Provide the [X, Y] coordinate of the cell's center where the given text is located.  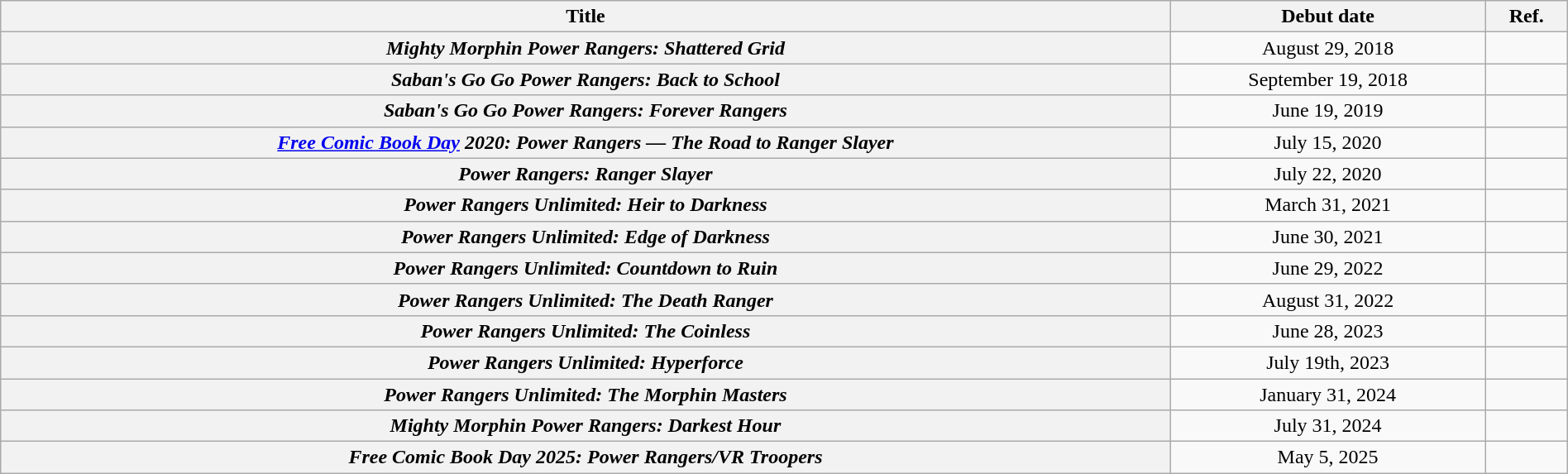
July 15, 2020 [1328, 142]
Mighty Morphin Power Rangers: Shattered Grid [586, 48]
June 30, 2021 [1328, 237]
January 31, 2024 [1328, 395]
June 28, 2023 [1328, 331]
Power Rangers: Ranger Slayer [586, 174]
Ref. [1527, 17]
September 19, 2018 [1328, 79]
June 19, 2019 [1328, 111]
Power Rangers Unlimited: The Morphin Masters [586, 395]
Title [586, 17]
July 19th, 2023 [1328, 362]
Power Rangers Unlimited: Heir to Darkness [586, 205]
Free Comic Book Day 2020: Power Rangers — The Road to Ranger Slayer [586, 142]
August 29, 2018 [1328, 48]
Saban's Go Go Power Rangers: Back to School [586, 79]
May 5, 2025 [1328, 457]
March 31, 2021 [1328, 205]
Power Rangers Unlimited: The Coinless [586, 331]
Power Rangers Unlimited: Countdown to Ruin [586, 268]
Power Rangers Unlimited: Edge of Darkness [586, 237]
Free Comic Book Day 2025: Power Rangers/VR Troopers [586, 457]
Power Rangers Unlimited: Hyperforce [586, 362]
August 31, 2022 [1328, 299]
Saban's Go Go Power Rangers: Forever Rangers [586, 111]
Power Rangers Unlimited: The Death Ranger [586, 299]
July 31, 2024 [1328, 426]
July 22, 2020 [1328, 174]
Debut date [1328, 17]
June 29, 2022 [1328, 268]
Mighty Morphin Power Rangers: Darkest Hour [586, 426]
